Capture the cell that displays the provided text and extract its [X, Y] central coordinate. 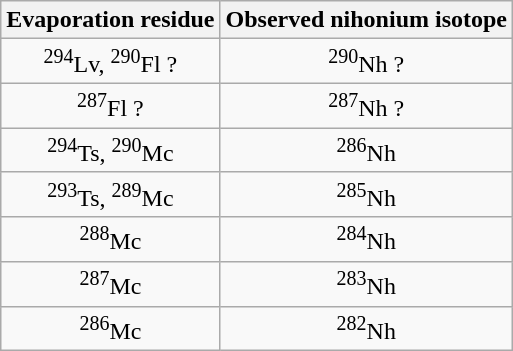
Evaporation residue [110, 20]
282Nh [366, 328]
294Lv, 290Fl ? [110, 62]
286Nh [366, 150]
284Nh [366, 240]
286Mc [110, 328]
Observed nihonium isotope [366, 20]
293Ts, 289Mc [110, 194]
283Nh [366, 284]
287Fl ? [110, 106]
287Nh ? [366, 106]
287Mc [110, 284]
288Mc [110, 240]
285Nh [366, 194]
294Ts, 290Mc [110, 150]
290Nh ? [366, 62]
